Identify which cell holds the provided text, then report its (X, Y) central coordinate. 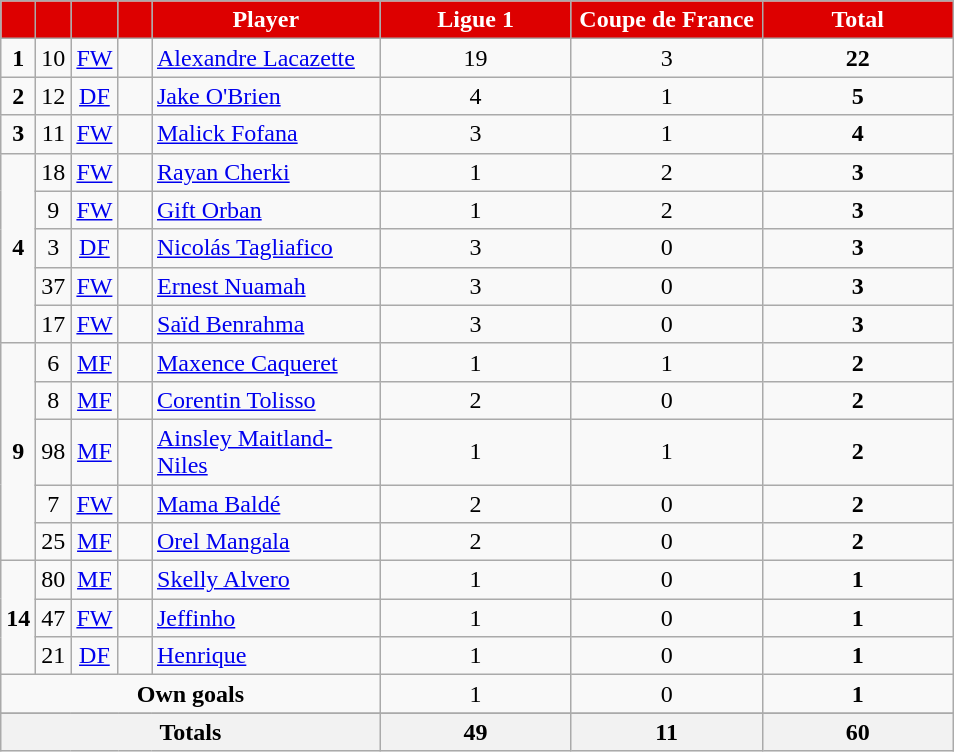
49 (476, 732)
37 (54, 286)
10 (54, 58)
25 (54, 542)
Saïd Benrahma (266, 324)
Jeffinho (266, 618)
Ligue 1 (476, 20)
Ernest Nuamah (266, 286)
60 (858, 732)
Alexandre Lacazette (266, 58)
Total (858, 20)
Corentin Tolisso (266, 400)
Own goals (190, 694)
14 (18, 618)
Orel Mangala (266, 542)
5 (858, 96)
Gift Orban (266, 210)
17 (54, 324)
7 (54, 503)
Henrique (266, 656)
Nicolás Tagliafico (266, 248)
Ainsley Maitland-Niles (266, 452)
98 (54, 452)
80 (54, 580)
Mama Baldé (266, 503)
18 (54, 172)
Malick Fofana (266, 134)
22 (858, 58)
Player (266, 20)
Coupe de France (666, 20)
Maxence Caqueret (266, 362)
6 (54, 362)
47 (54, 618)
21 (54, 656)
Totals (190, 732)
8 (54, 400)
12 (54, 96)
Jake O'Brien (266, 96)
Skelly Alvero (266, 580)
Rayan Cherki (266, 172)
19 (476, 58)
